Detect which cell encompasses the target text, then output its (X, Y) center coordinate. 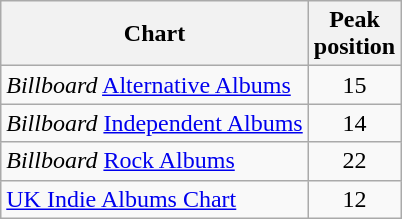
Billboard Alternative Albums (155, 85)
UK Indie Albums Chart (155, 199)
Billboard Independent Albums (155, 123)
14 (354, 123)
22 (354, 161)
Peakposition (354, 34)
Billboard Rock Albums (155, 161)
Chart (155, 34)
15 (354, 85)
12 (354, 199)
